Search for the cell housing the specified text and yield its [X, Y] center coordinate. 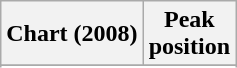
Chart (2008) [72, 34]
Peakposition [189, 34]
